Provide the (X, Y) coordinate of the cell's center where the given text is located.  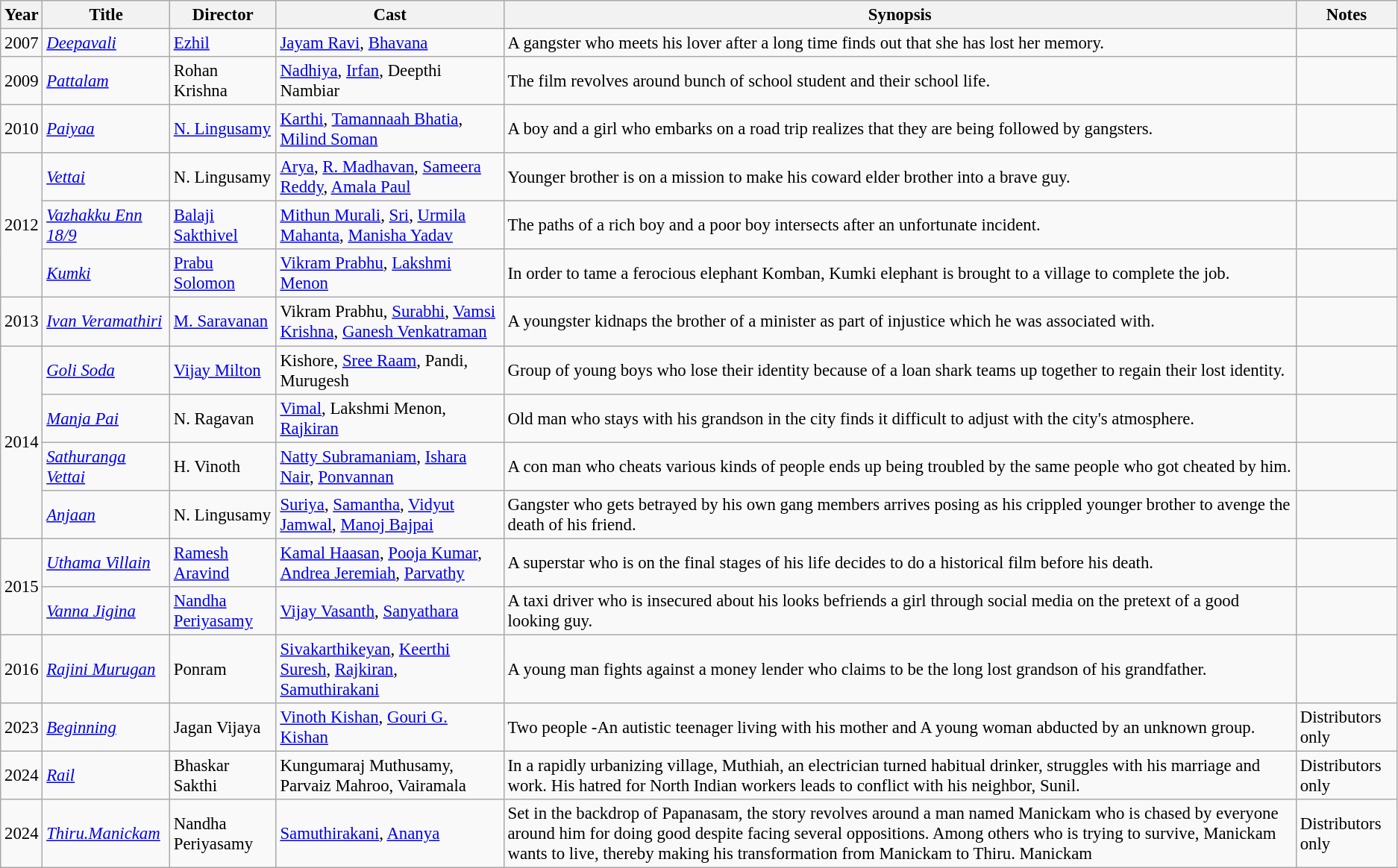
Vazhakku Enn 18/9 (106, 225)
2010 (22, 130)
A young man fights against a money lender who claims to be the long lost grandson of his grandfather. (900, 669)
Vikram Prabhu, Surabhi, Vamsi Krishna, Ganesh Venkatraman (389, 322)
Group of young boys who lose their identity because of a loan shark teams up together to regain their lost identity. (900, 370)
Jagan Vijaya (222, 728)
Vijay Vasanth, Sanyathara (389, 611)
2009 (22, 81)
Manja Pai (106, 418)
Younger brother is on a mission to make his coward elder brother into a brave guy. (900, 177)
Rohan Krishna (222, 81)
The film revolves around bunch of school student and their school life. (900, 81)
Uthama Villain (106, 562)
Director (222, 15)
A boy and a girl who embarks on a road trip realizes that they are being followed by gangsters. (900, 130)
2012 (22, 225)
Paiyaa (106, 130)
Balaji Sakthivel (222, 225)
Sathuranga Vettai (106, 467)
Ponram (222, 669)
A youngster kidnaps the brother of a minister as part of injustice which he was associated with. (900, 322)
Rajini Murugan (106, 669)
A con man who cheats various kinds of people ends up being troubled by the same people who got cheated by him. (900, 467)
Kishore, Sree Raam, Pandi, Murugesh (389, 370)
In order to tame a ferocious elephant Komban, Kumki elephant is brought to a village to complete the job. (900, 273)
Vanna Jigina (106, 611)
Karthi, Tamannaah Bhatia, Milind Soman (389, 130)
Gangster who gets betrayed by his own gang members arrives posing as his crippled younger brother to avenge the death of his friend. (900, 515)
Goli Soda (106, 370)
Vimal, Lakshmi Menon, Rajkiran (389, 418)
Thiru.Manickam (106, 834)
M. Saravanan (222, 322)
The paths of a rich boy and a poor boy intersects after an unfortunate incident. (900, 225)
2014 (22, 442)
H. Vinoth (222, 467)
Vikram Prabhu, Lakshmi Menon (389, 273)
Sivakarthikeyan, Keerthi Suresh, Rajkiran, Samuthirakani (389, 669)
Beginning (106, 728)
Old man who stays with his grandson in the city finds it difficult to adjust with the city's atmosphere. (900, 418)
N. Ragavan (222, 418)
2023 (22, 728)
Kungumaraj Muthusamy, Parvaiz Mahroo, Vairamala (389, 776)
A superstar who is on the final stages of his life decides to do a historical film before his death. (900, 562)
A taxi driver who is insecured about his looks befriends a girl through social media on the pretext of a good looking guy. (900, 611)
Samuthirakani, Ananya (389, 834)
Kumki (106, 273)
Nadhiya, Irfan, Deepthi Nambiar (389, 81)
Prabu Solomon (222, 273)
Cast (389, 15)
Rail (106, 776)
Two people -An autistic teenager living with his mother and A young woman abducted by an unknown group. (900, 728)
Natty Subramaniam, Ishara Nair, Ponvannan (389, 467)
Vijay Milton (222, 370)
Ivan Veramathiri (106, 322)
Ramesh Aravind (222, 562)
Pattalam (106, 81)
Synopsis (900, 15)
2007 (22, 43)
Year (22, 15)
2015 (22, 586)
Bhaskar Sakthi (222, 776)
Notes (1346, 15)
Jayam Ravi, Bhavana (389, 43)
Kamal Haasan, Pooja Kumar, Andrea Jeremiah, Parvathy (389, 562)
Arya, R. Madhavan, Sameera Reddy, Amala Paul (389, 177)
2016 (22, 669)
Title (106, 15)
Vettai (106, 177)
Mithun Murali, Sri, Urmila Mahanta, Manisha Yadav (389, 225)
2013 (22, 322)
Anjaan (106, 515)
Deepavali (106, 43)
A gangster who meets his lover after a long time finds out that she has lost her memory. (900, 43)
Suriya, Samantha, Vidyut Jamwal, Manoj Bajpai (389, 515)
Ezhil (222, 43)
Vinoth Kishan, Gouri G. Kishan (389, 728)
